Return the [X, Y] coordinate for the center point of the cell that contains the specified text.  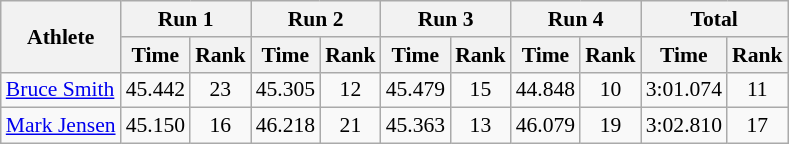
23 [220, 90]
16 [220, 126]
46.218 [286, 126]
12 [350, 90]
45.150 [156, 126]
3:02.810 [684, 126]
3:01.074 [684, 90]
Run 1 [186, 19]
Run 4 [576, 19]
Run 3 [446, 19]
11 [758, 90]
Run 2 [316, 19]
Athlete [61, 36]
44.848 [546, 90]
21 [350, 126]
45.363 [416, 126]
45.479 [416, 90]
45.305 [286, 90]
Total [714, 19]
46.079 [546, 126]
Bruce Smith [61, 90]
15 [480, 90]
10 [610, 90]
Mark Jensen [61, 126]
17 [758, 126]
45.442 [156, 90]
13 [480, 126]
19 [610, 126]
